Identify which cell holds the provided text, then report its (X, Y) central coordinate. 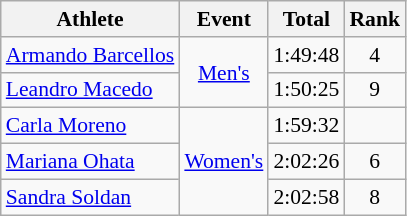
8 (374, 197)
Sandra Soldan (90, 197)
Men's (224, 72)
Armando Barcellos (90, 55)
1:50:25 (306, 90)
Women's (224, 162)
Carla Moreno (90, 126)
Leandro Macedo (90, 90)
6 (374, 162)
9 (374, 90)
Rank (374, 19)
1:49:48 (306, 55)
4 (374, 55)
Athlete (90, 19)
Mariana Ohata (90, 162)
2:02:26 (306, 162)
2:02:58 (306, 197)
1:59:32 (306, 126)
Total (306, 19)
Event (224, 19)
